From the cell containing the given text, extract its center point as [X, Y] coordinate. 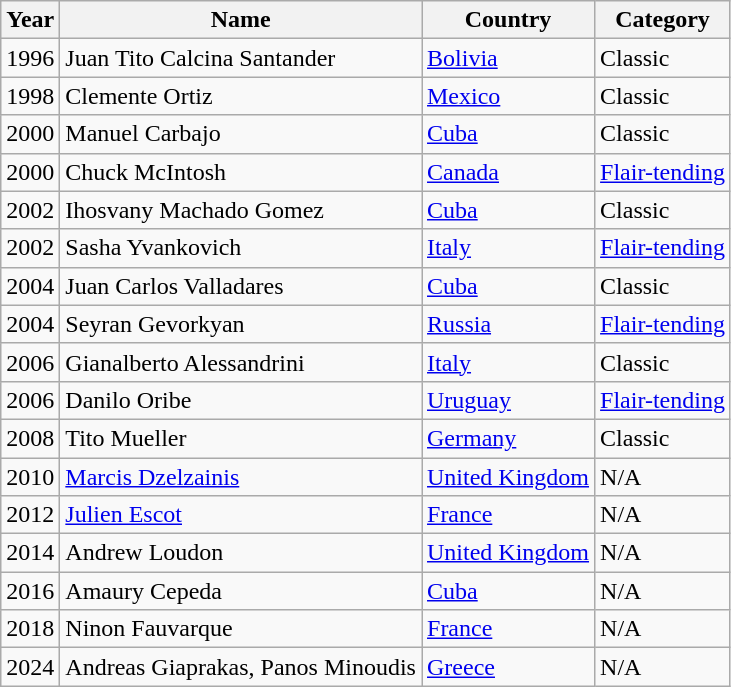
Julien Escot [241, 515]
Danilo Oribe [241, 400]
Year [30, 20]
Ninon Fauvarque [241, 629]
Manuel Carbajo [241, 134]
Name [241, 20]
2008 [30, 438]
2010 [30, 477]
2014 [30, 553]
Seyran Gevorkyan [241, 324]
Amaury Cepeda [241, 591]
Mexico [508, 96]
Juan Tito Calcina Santander [241, 58]
2018 [30, 629]
Andrew Loudon [241, 553]
1996 [30, 58]
2016 [30, 591]
Bolivia [508, 58]
Andreas Giaprakas, Panos Minoudis [241, 667]
Gianalberto Alessandrini [241, 362]
Canada [508, 172]
Category [663, 20]
Sasha Yvankovich [241, 248]
Juan Carlos Valladares [241, 286]
Ihosvany Machado Gomez [241, 210]
2024 [30, 667]
Russia [508, 324]
Marcis Dzelzainis [241, 477]
Clemente Ortiz [241, 96]
Chuck McIntosh [241, 172]
Uruguay [508, 400]
1998 [30, 96]
2012 [30, 515]
Country [508, 20]
Tito Mueller [241, 438]
Germany [508, 438]
Greece [508, 667]
